Identify which cell holds the provided text, then report its [X, Y] central coordinate. 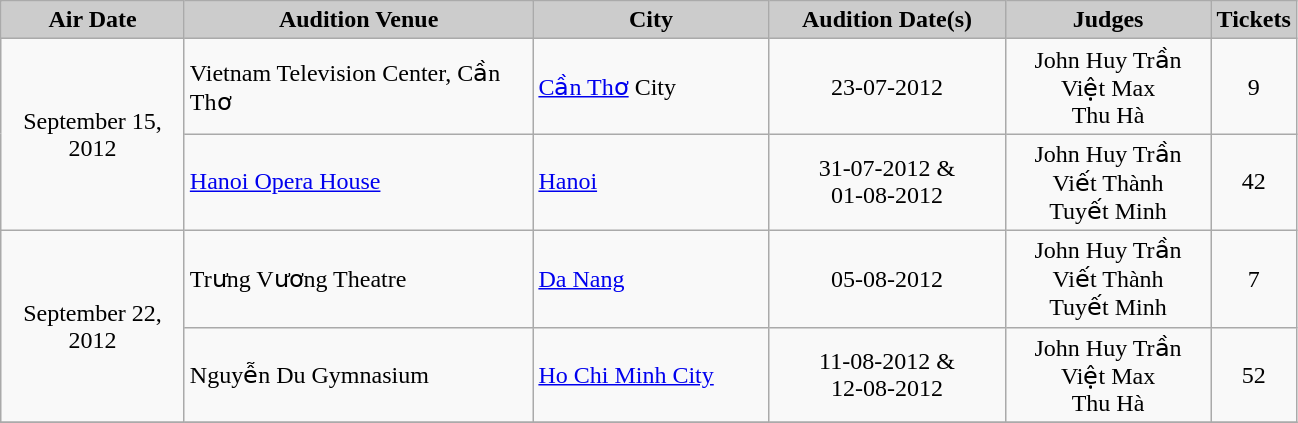
Hanoi Opera House [358, 182]
Air Date [93, 20]
Judges [1108, 20]
September 22, 2012 [93, 326]
Cần Thơ City [651, 86]
23-07-2012 [887, 86]
Hanoi [651, 182]
Ho Chi Minh City [651, 374]
City [651, 20]
Tickets [1254, 20]
Trưng Vương Theatre [358, 278]
Nguyễn Du Gymnasium [358, 374]
Vietnam Television Center, Cần Thơ [358, 86]
05-08-2012 [887, 278]
Audition Date(s) [887, 20]
September 15, 2012 [93, 135]
42 [1254, 182]
Da Nang [651, 278]
11-08-2012 & 12-08-2012 [887, 374]
52 [1254, 374]
31-07-2012 & 01-08-2012 [887, 182]
Audition Venue [358, 20]
7 [1254, 278]
9 [1254, 86]
